From the cell containing the given text, extract its center point as (X, Y) coordinate. 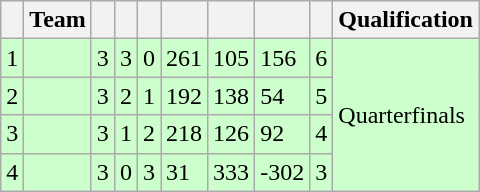
261 (184, 58)
Team (58, 20)
92 (282, 134)
Qualification (406, 20)
Quarterfinals (406, 115)
126 (232, 134)
105 (232, 58)
218 (184, 134)
138 (232, 96)
-302 (282, 172)
156 (282, 58)
5 (322, 96)
31 (184, 172)
192 (184, 96)
6 (322, 58)
54 (282, 96)
333 (232, 172)
